Detect which cell encompasses the target text, then output its [X, Y] center coordinate. 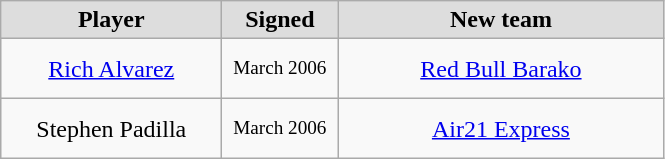
Player [112, 20]
New team [501, 20]
Stephen Padilla [112, 129]
Rich Alvarez [112, 69]
Air21 Express [501, 129]
Red Bull Barako [501, 69]
Signed [280, 20]
